Scan for the cell matching the given text and deliver its [x, y] coordinate at center. 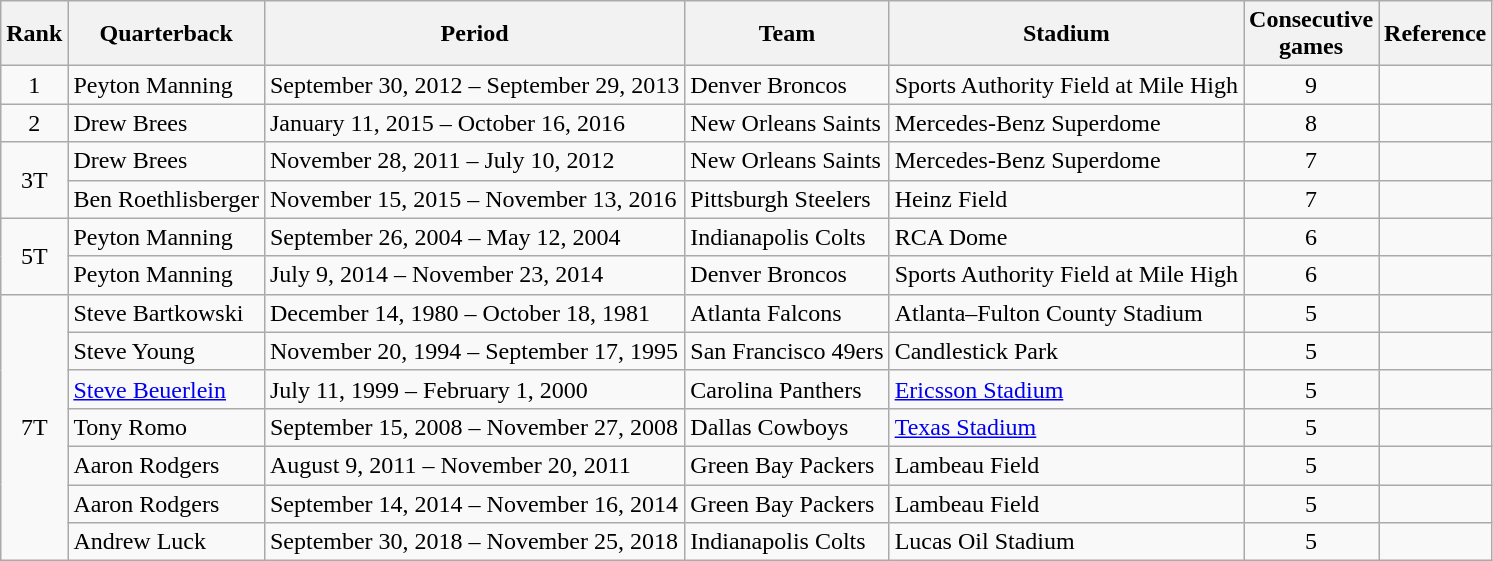
Reference [1436, 34]
Steve Young [166, 351]
1 [34, 85]
RCA Dome [1066, 237]
September 14, 2014 – November 16, 2014 [474, 503]
Atlanta–Fulton County Stadium [1066, 313]
Atlanta Falcons [787, 313]
September 15, 2008 – November 27, 2008 [474, 427]
Ericsson Stadium [1066, 389]
5T [34, 256]
September 30, 2012 – September 29, 2013 [474, 85]
Team [787, 34]
September 30, 2018 – November 25, 2018 [474, 542]
San Francisco 49ers [787, 351]
November 20, 1994 – September 17, 1995 [474, 351]
Ben Roethlisberger [166, 199]
Candlestick Park [1066, 351]
Texas Stadium [1066, 427]
Quarterback [166, 34]
July 9, 2014 – November 23, 2014 [474, 275]
8 [1312, 123]
September 26, 2004 – May 12, 2004 [474, 237]
9 [1312, 85]
Heinz Field [1066, 199]
Consecutivegames [1312, 34]
Dallas Cowboys [787, 427]
3T [34, 180]
December 14, 1980 – October 18, 1981 [474, 313]
Rank [34, 34]
Period [474, 34]
August 9, 2011 – November 20, 2011 [474, 465]
Steve Bartkowski [166, 313]
Steve Beuerlein [166, 389]
November 15, 2015 – November 13, 2016 [474, 199]
Stadium [1066, 34]
Tony Romo [166, 427]
Pittsburgh Steelers [787, 199]
2 [34, 123]
Lucas Oil Stadium [1066, 542]
7T [34, 427]
Andrew Luck [166, 542]
November 28, 2011 – July 10, 2012 [474, 161]
Carolina Panthers [787, 389]
January 11, 2015 – October 16, 2016 [474, 123]
July 11, 1999 – February 1, 2000 [474, 389]
